Return the [x, y] coordinate for the center point of the cell that contains the specified text.  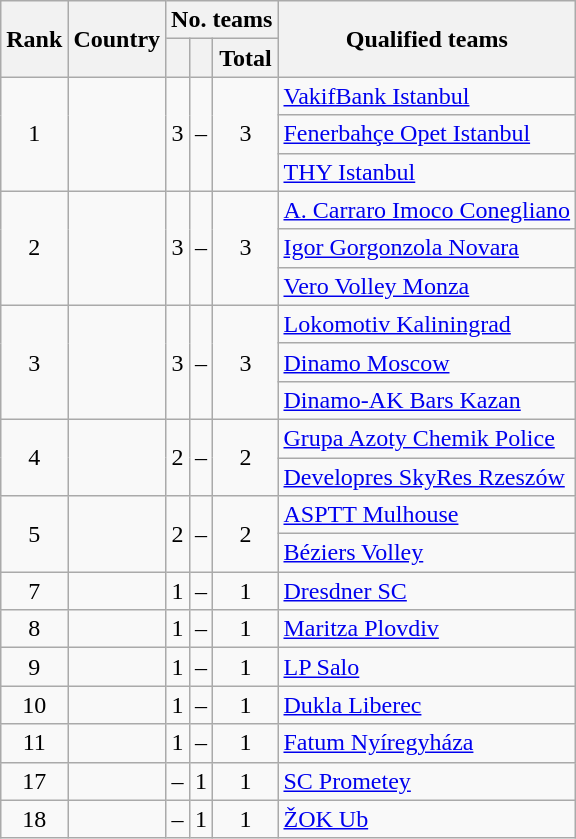
4 [34, 457]
Qualified teams [427, 39]
Lokomotiv Kaliningrad [427, 324]
Dukla Liberec [427, 705]
8 [34, 629]
Dresdner SC [427, 591]
ŽOK Ub [427, 819]
Developres SkyRes Rzeszów [427, 477]
Total [246, 58]
ASPTT Mulhouse [427, 515]
Rank [34, 39]
9 [34, 667]
Béziers Volley [427, 553]
Country [117, 39]
Dinamo Moscow [427, 362]
18 [34, 819]
Fatum Nyíregyháza [427, 743]
Igor Gorgonzola Novara [427, 248]
7 [34, 591]
Fenerbahçe Opet Istanbul [427, 134]
No. teams [222, 20]
5 [34, 534]
A. Carraro Imoco Conegliano [427, 210]
SC Prometey [427, 781]
11 [34, 743]
10 [34, 705]
Vero Volley Monza [427, 286]
Dinamo-AK Bars Kazan [427, 400]
THY Istanbul [427, 172]
VakifBank Istanbul [427, 96]
LP Salo [427, 667]
Maritza Plovdiv [427, 629]
Grupa Azoty Chemik Police [427, 438]
17 [34, 781]
